Capture the cell that displays the provided text and extract its [X, Y] central coordinate. 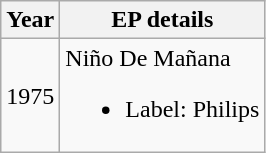
1975 [30, 96]
Year [30, 20]
Niño De MañanaLabel: Philips [162, 96]
EP details [162, 20]
